Find where the given text appears and provide that cell's center as (X, Y) coordinate. 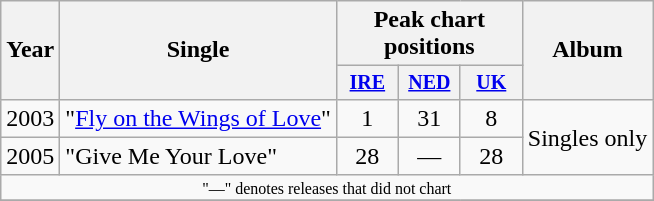
Singles only (587, 137)
Album (587, 50)
"Fly on the Wings of Love" (198, 118)
"Give Me Your Love" (198, 156)
Year (30, 50)
2003 (30, 118)
NED (429, 82)
2005 (30, 156)
1 (367, 118)
IRE (367, 82)
31 (429, 118)
Single (198, 50)
8 (491, 118)
— (429, 156)
UK (491, 82)
Peak chart positions (429, 34)
"—" denotes releases that did not chart (327, 187)
